Capture the cell that displays the provided text and extract its (X, Y) central coordinate. 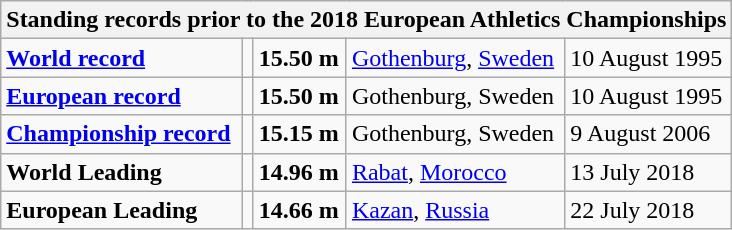
World record (122, 58)
15.15 m (300, 134)
Standing records prior to the 2018 European Athletics Championships (366, 20)
Kazan, Russia (455, 210)
Rabat, Morocco (455, 172)
22 July 2018 (648, 210)
13 July 2018 (648, 172)
Championship record (122, 134)
14.96 m (300, 172)
European Leading (122, 210)
9 August 2006 (648, 134)
World Leading (122, 172)
14.66 m (300, 210)
European record (122, 96)
